Return [x, y] of the center of cell containing provided text 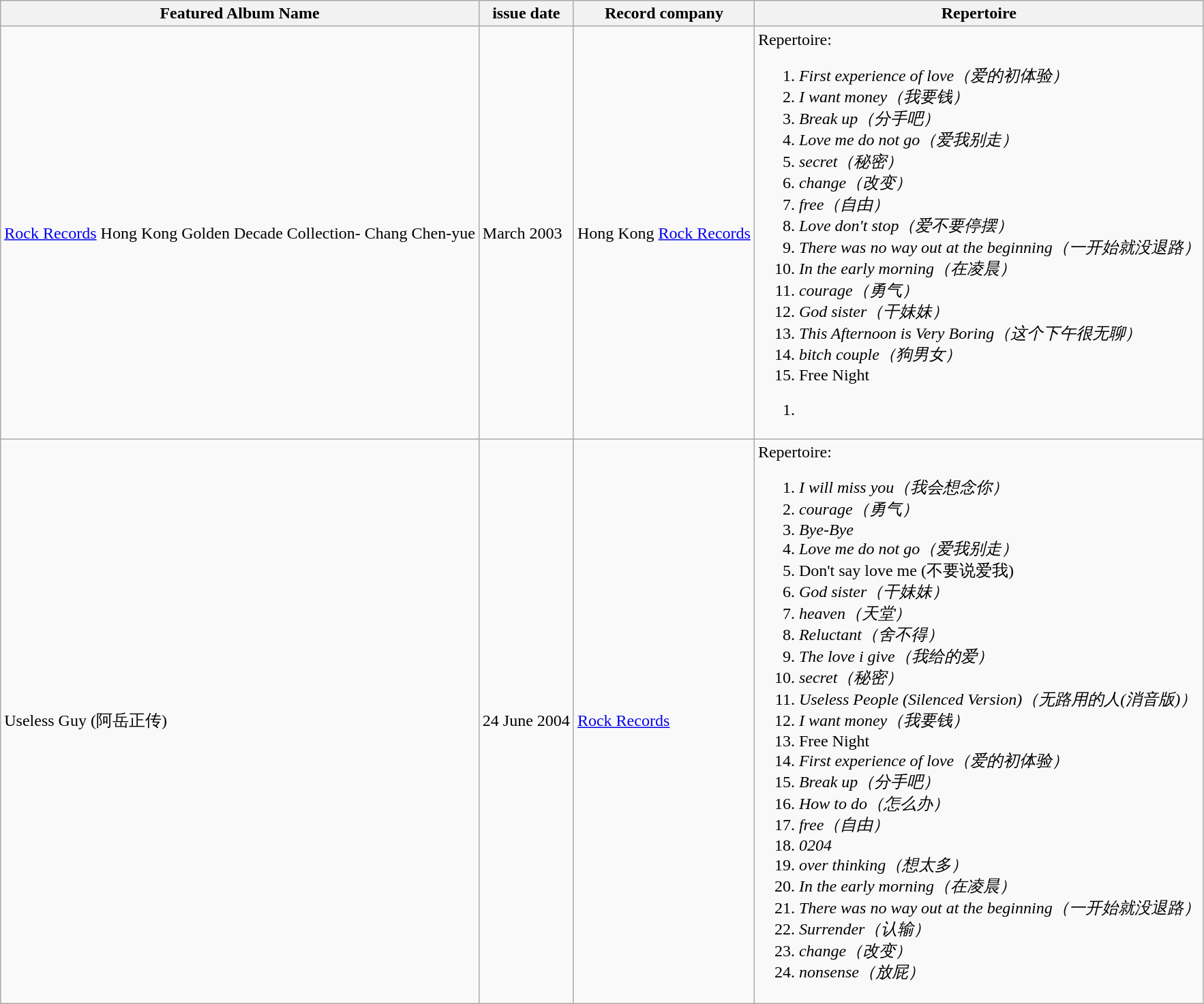
Useless Guy (阿岳正传) [240, 721]
Rock Records [664, 721]
Record company [664, 14]
Repertoire [979, 14]
24 June 2004 [526, 721]
Hong Kong Rock Records [664, 233]
issue date [526, 14]
Rock Records Hong Kong Golden Decade Collection- Chang Chen-yue [240, 233]
Featured Album Name [240, 14]
March 2003 [526, 233]
